Detect which cell encompasses the target text, then output its [x, y] center coordinate. 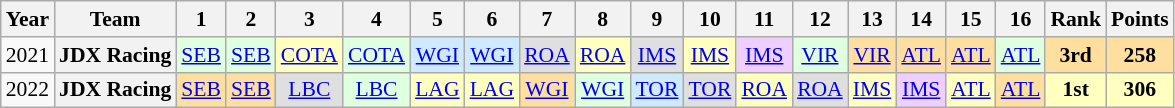
Team [115, 19]
7 [547, 19]
Rank [1076, 19]
8 [603, 19]
Year [28, 19]
10 [710, 19]
16 [1021, 19]
11 [764, 19]
6 [492, 19]
15 [971, 19]
306 [1140, 90]
2021 [28, 55]
Points [1140, 19]
2 [251, 19]
4 [376, 19]
2022 [28, 90]
3rd [1076, 55]
12 [820, 19]
9 [658, 19]
3 [310, 19]
1 [201, 19]
14 [921, 19]
13 [872, 19]
258 [1140, 55]
5 [437, 19]
1st [1076, 90]
